Capture the cell that displays the provided text and extract its (X, Y) central coordinate. 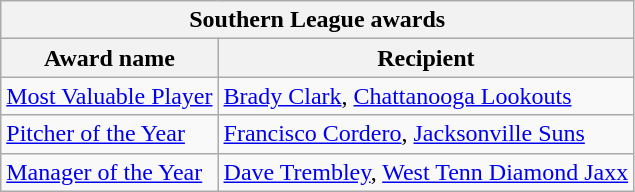
Dave Trembley, West Tenn Diamond Jaxx (426, 172)
Most Valuable Player (110, 96)
Award name (110, 58)
Southern League awards (318, 20)
Francisco Cordero, Jacksonville Suns (426, 134)
Recipient (426, 58)
Manager of the Year (110, 172)
Brady Clark, Chattanooga Lookouts (426, 96)
Pitcher of the Year (110, 134)
